Capture the cell that displays the provided text and extract its [X, Y] central coordinate. 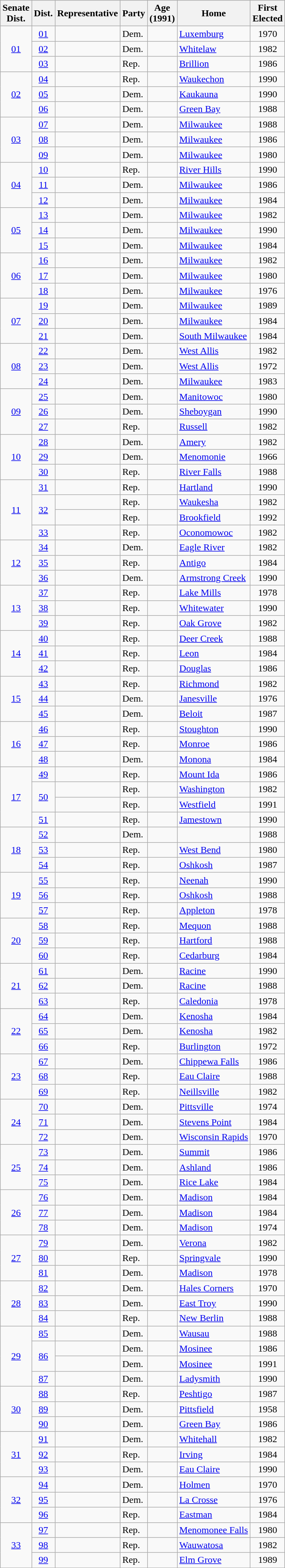
49 [43, 774]
76 [43, 1198]
Beloit [214, 714]
66 [43, 1046]
Monona [214, 759]
Neillsville [214, 1092]
1983 [268, 381]
Elm Grove [214, 1560]
35 [43, 563]
Chippewa Falls [214, 1061]
74 [43, 1167]
82 [43, 1288]
Brillion [214, 64]
Representative [87, 14]
Menomonie [214, 457]
62 [43, 986]
Pittsfield [214, 1409]
East Troy [214, 1303]
80 [43, 1258]
70 [43, 1107]
Manitowoc [214, 396]
45 [43, 714]
81 [43, 1273]
Douglas [214, 668]
Neenah [214, 880]
36 [43, 578]
Ashland [214, 1167]
Wausau [214, 1333]
Kaukauna [214, 94]
40 [43, 638]
Summit [214, 1152]
New Berlin [214, 1318]
FirstElected [268, 14]
Waukesha [214, 502]
88 [43, 1394]
Mequon [214, 926]
River Hills [214, 170]
1992 [268, 517]
Washington [214, 789]
Menomonee Falls [214, 1530]
99 [43, 1560]
Burlington [214, 1046]
Whitehall [214, 1439]
Springvale [214, 1258]
79 [43, 1243]
Hartland [214, 487]
Monroe [214, 744]
Verona [214, 1243]
Luxemburg [214, 34]
Peshtigo [214, 1394]
91 [43, 1439]
Irving [214, 1454]
Hartford [214, 941]
85 [43, 1333]
58 [43, 926]
Holmen [214, 1485]
47 [43, 744]
77 [43, 1213]
71 [43, 1122]
Stoughton [214, 729]
Janesville [214, 699]
64 [43, 1016]
69 [43, 1092]
97 [43, 1530]
43 [43, 683]
50 [43, 797]
39 [43, 623]
90 [43, 1424]
Whitewater [214, 608]
34 [43, 548]
54 [43, 865]
94 [43, 1485]
75 [43, 1182]
55 [43, 880]
Oak Grove [214, 623]
Pittsville [214, 1107]
Whitelaw [214, 49]
Waukechon [214, 79]
61 [43, 971]
Deer Creek [214, 638]
93 [43, 1470]
Wisconsin Rapids [214, 1137]
Leon [214, 653]
56 [43, 895]
Lake Mills [214, 593]
South Milwaukee [214, 336]
72 [43, 1137]
48 [43, 759]
Dist. [43, 14]
Armstrong Creek [214, 578]
95 [43, 1500]
60 [43, 956]
Sheboygan [214, 411]
Caledonia [214, 1001]
Home [214, 14]
Eagle River [214, 548]
Russell [214, 426]
River Falls [214, 472]
53 [43, 850]
1958 [268, 1409]
87 [43, 1379]
1966 [268, 457]
57 [43, 910]
89 [43, 1409]
Westfield [214, 804]
83 [43, 1303]
Jamestown [214, 820]
Age(1991) [162, 14]
Hales Corners [214, 1288]
59 [43, 941]
92 [43, 1454]
SenateDist. [16, 14]
Mount Ida [214, 774]
Appleton [214, 910]
86 [43, 1356]
78 [43, 1228]
37 [43, 593]
63 [43, 1001]
67 [43, 1061]
84 [43, 1318]
La Crosse [214, 1500]
Party [134, 14]
Ladysmith [214, 1379]
44 [43, 699]
68 [43, 1076]
42 [43, 668]
Amery [214, 442]
Cedarburg [214, 956]
51 [43, 820]
98 [43, 1545]
Richmond [214, 683]
38 [43, 608]
Brookfield [214, 517]
52 [43, 835]
Rice Lake [214, 1182]
West Bend [214, 850]
Wauwatosa [214, 1545]
41 [43, 653]
96 [43, 1515]
Oconomowoc [214, 532]
Eastman [214, 1515]
Stevens Point [214, 1122]
Antigo [214, 563]
46 [43, 729]
65 [43, 1031]
73 [43, 1152]
